Return the (x, y) coordinate for the center point of the cell that contains the specified text.  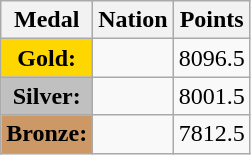
Medal (47, 20)
Silver: (47, 96)
Gold: (47, 58)
Nation (133, 20)
8001.5 (212, 96)
7812.5 (212, 134)
Bronze: (47, 134)
8096.5 (212, 58)
Points (212, 20)
